Identify which cell holds the provided text, then report its (X, Y) central coordinate. 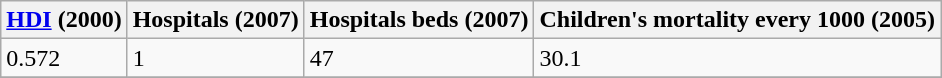
Children's mortality every 1000 (2005) (738, 20)
30.1 (738, 58)
Hospitals (2007) (216, 20)
Hospitals beds (2007) (419, 20)
47 (419, 58)
HDI (2000) (64, 20)
0.572 (64, 58)
1 (216, 58)
